From the cell containing the given text, extract its center point as (x, y) coordinate. 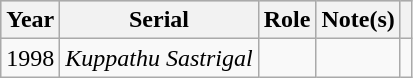
Serial (159, 20)
1998 (30, 58)
Year (30, 20)
Note(s) (358, 20)
Kuppathu Sastrigal (159, 58)
Role (287, 20)
